Return the [x, y] coordinate for the center point of the cell that contains the specified text.  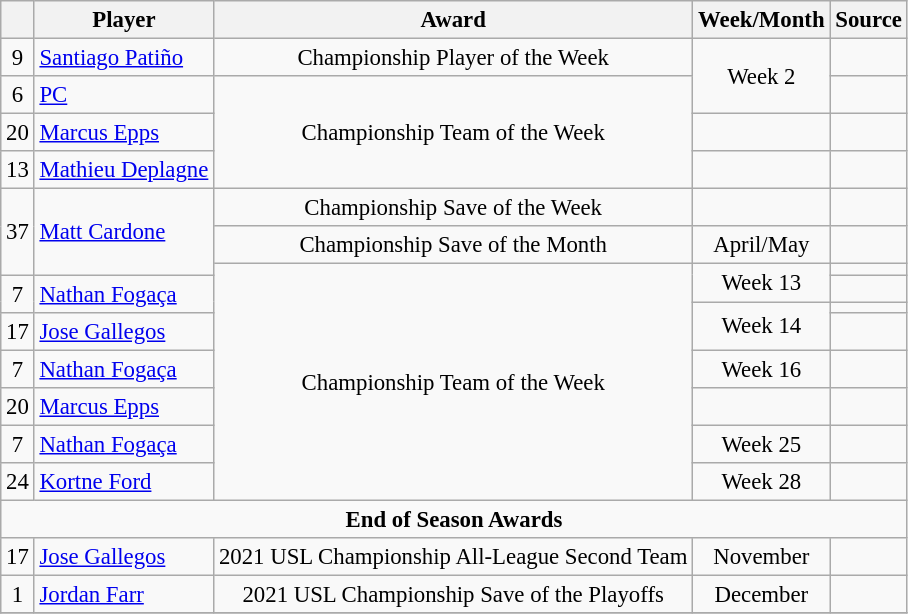
November [762, 557]
PC [124, 95]
Source [868, 20]
Santiago Patiño [124, 58]
Award [454, 20]
Week 25 [762, 444]
Kortne Ford [124, 482]
Championship Player of the Week [454, 58]
9 [18, 58]
Jordan Farr [124, 594]
6 [18, 95]
End of Season Awards [454, 519]
Matt Cardone [124, 232]
37 [18, 232]
2021 USL Championship Save of the Playoffs [454, 594]
Week 28 [762, 482]
Week 13 [762, 283]
Week 14 [762, 326]
Championship Save of the Week [454, 208]
Mathieu Deplagne [124, 170]
Championship Save of the Month [454, 245]
Week 16 [762, 369]
Week 2 [762, 76]
Player [124, 20]
13 [18, 170]
Week/Month [762, 20]
24 [18, 482]
2021 USL Championship All-League Second Team [454, 557]
April/May [762, 245]
1 [18, 594]
December [762, 594]
